Determine the (x, y) coordinate at the center of the cell enclosing the given text.  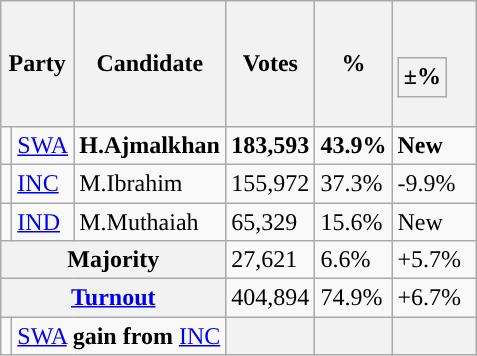
Votes (270, 64)
% (354, 64)
37.3% (354, 183)
H.Ajmalkhan (150, 145)
183,593 (270, 145)
INC (43, 183)
M.Ibrahim (150, 183)
+6.7% (434, 298)
SWA (43, 145)
404,894 (270, 298)
65,329 (270, 221)
155,972 (270, 183)
Party (38, 64)
Majority (114, 260)
+5.7% (434, 260)
-9.9% (434, 183)
27,621 (270, 260)
74.9% (354, 298)
43.9% (354, 145)
15.6% (354, 221)
IND (43, 221)
Candidate (150, 64)
6.6% (354, 260)
M.Muthaiah (150, 221)
SWA gain from INC (119, 336)
Turnout (114, 298)
